From the cell containing the given text, extract its center point as (x, y) coordinate. 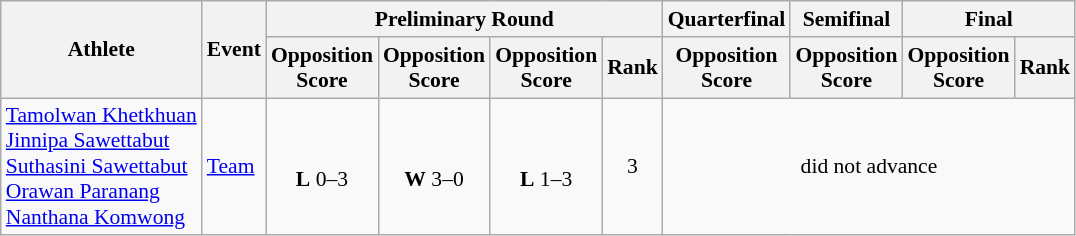
Quarterfinal (727, 19)
Athlete (102, 50)
L 1–3 (546, 167)
Preliminary Round (464, 19)
Team (234, 167)
3 (632, 167)
Final (988, 19)
Semifinal (846, 19)
Event (234, 50)
L 0–3 (322, 167)
W 3–0 (434, 167)
did not advance (869, 167)
Tamolwan KhetkhuanJinnipa SawettabutSuthasini SawettabutOrawan ParanangNanthana Komwong (102, 167)
